Output the (X, Y) coordinate of the center of the cell containing the given text.  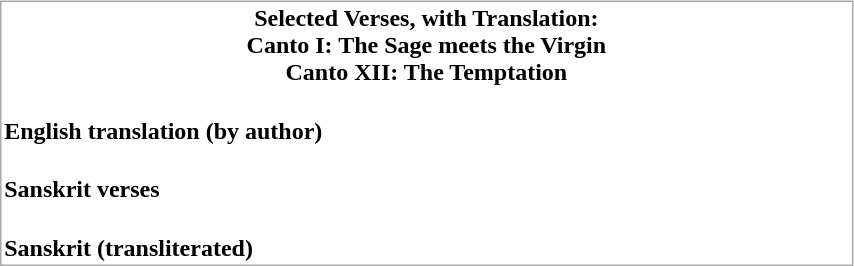
English translation (by author) (426, 118)
Sanskrit verses (426, 176)
Sanskrit (transliterated) (426, 236)
Selected Verses, with Translation:Canto I: The Sage meets the VirginCanto XII: The Temptation (426, 46)
